For the text-containing cell, return its midpoint in (x, y) coordinate format. 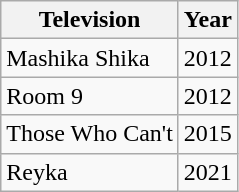
2015 (208, 134)
2021 (208, 172)
Reyka (90, 172)
Television (90, 20)
Room 9 (90, 96)
Those Who Can't (90, 134)
Year (208, 20)
Mashika Shika (90, 58)
